Pinpoint the cell where the given text exists, returning its (x, y) midpoint coordinate. 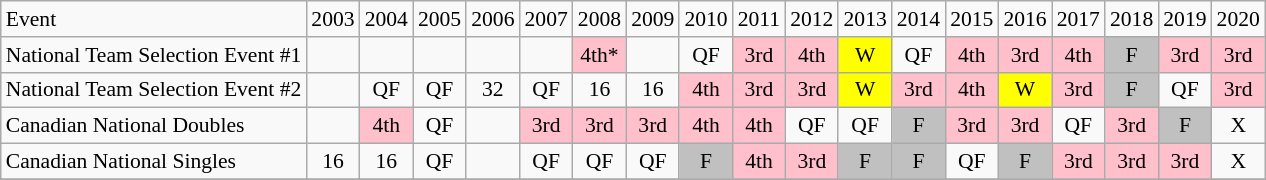
Event (154, 19)
2017 (1078, 19)
2016 (1024, 19)
Canadian National Singles (154, 162)
2009 (652, 19)
2015 (972, 19)
2018 (1132, 19)
2006 (492, 19)
2019 (1184, 19)
4th* (600, 55)
2011 (759, 19)
Canadian National Doubles (154, 126)
2007 (546, 19)
2008 (600, 19)
National Team Selection Event #2 (154, 90)
2003 (332, 19)
National Team Selection Event #1 (154, 55)
2014 (918, 19)
32 (492, 90)
2004 (386, 19)
2012 (812, 19)
2010 (706, 19)
2005 (440, 19)
2020 (1238, 19)
2013 (864, 19)
